Detect which cell encompasses the target text, then output its (x, y) center coordinate. 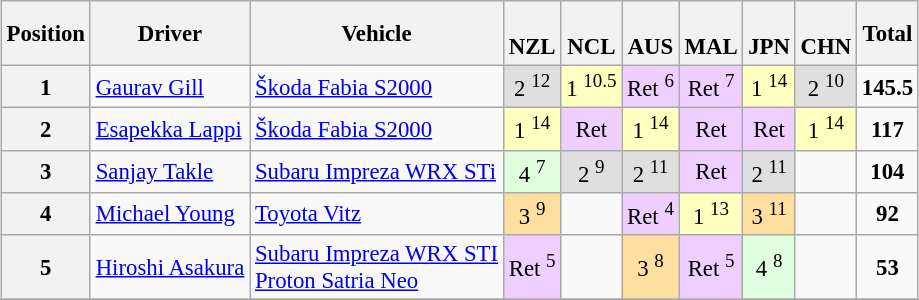
Michael Young (170, 213)
145.5 (888, 87)
5 (46, 266)
JPN (769, 34)
2 10 (826, 87)
Subaru Impreza WRX STi (377, 171)
Gaurav Gill (170, 87)
Total (888, 34)
4 8 (769, 266)
3 11 (769, 213)
92 (888, 213)
Position (46, 34)
3 8 (650, 266)
4 (46, 213)
Driver (170, 34)
NZL (532, 34)
Hiroshi Asakura (170, 266)
117 (888, 129)
Vehicle (377, 34)
Ret 6 (650, 87)
2 12 (532, 87)
Subaru Impreza WRX STI Proton Satria Neo (377, 266)
AUS (650, 34)
Ret 7 (711, 87)
NCL (592, 34)
Ret 4 (650, 213)
1 (46, 87)
53 (888, 266)
2 9 (592, 171)
3 9 (532, 213)
2 (46, 129)
4 7 (532, 171)
MAL (711, 34)
CHN (826, 34)
104 (888, 171)
Toyota Vitz (377, 213)
3 (46, 171)
1 10.5 (592, 87)
Sanjay Takle (170, 171)
Esapekka Lappi (170, 129)
1 13 (711, 213)
